Detect which cell encompasses the target text, then output its [X, Y] center coordinate. 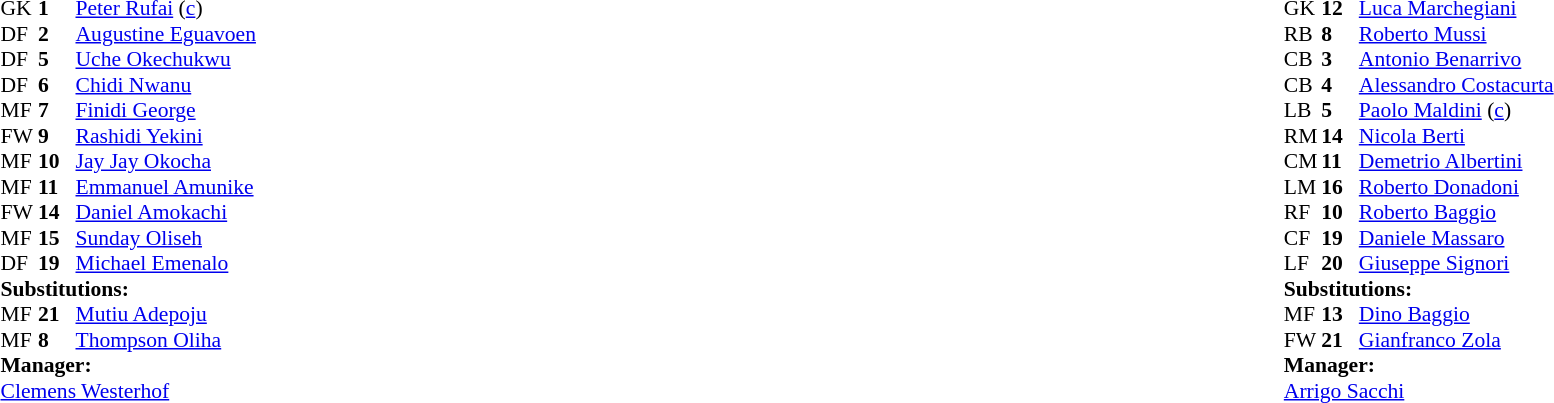
Antonio Benarrivo [1456, 59]
Paolo Maldini (c) [1456, 111]
RM [1303, 136]
Daniel Amokachi [166, 213]
Chidi Nwanu [166, 85]
Augustine Eguavoen [166, 34]
CM [1303, 161]
15 [57, 238]
RF [1303, 213]
Roberto Donadoni [1456, 187]
RB [1303, 34]
7 [57, 111]
Mutiu Adepoju [166, 315]
Michael Emenalo [166, 263]
Jay Jay Okocha [166, 161]
Emmanuel Amunike [166, 187]
Uche Okechukwu [166, 59]
Thompson Oliha [166, 340]
20 [1340, 263]
LM [1303, 187]
LB [1303, 111]
9 [57, 136]
Nicola Berti [1456, 136]
Rashidi Yekini [166, 136]
CF [1303, 238]
Finidi George [166, 111]
Gianfranco Zola [1456, 340]
Demetrio Albertini [1456, 161]
Roberto Baggio [1456, 213]
4 [1340, 85]
Daniele Massaro [1456, 238]
Alessandro Costacurta [1456, 85]
Dino Baggio [1456, 315]
13 [1340, 315]
LF [1303, 263]
3 [1340, 59]
Sunday Oliseh [166, 238]
Giuseppe Signori [1456, 263]
16 [1340, 187]
2 [57, 34]
6 [57, 85]
Roberto Mussi [1456, 34]
